Search for the cell housing the specified text and yield its (x, y) center coordinate. 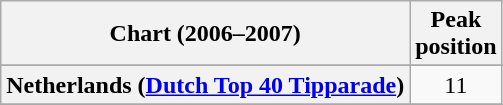
Chart (2006–2007) (206, 34)
Peakposition (456, 34)
Netherlands (Dutch Top 40 Tipparade) (206, 85)
11 (456, 85)
